Determine the [X, Y] coordinate at the center of the cell enclosing the given text.  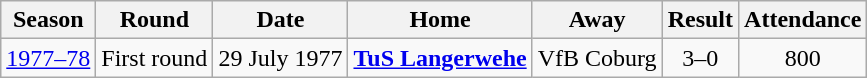
Attendance [803, 20]
Result [700, 20]
Season [48, 20]
29 July 1977 [280, 58]
VfB Coburg [597, 58]
TuS Langerwehe [440, 58]
Home [440, 20]
Away [597, 20]
Date [280, 20]
1977–78 [48, 58]
800 [803, 58]
Round [154, 20]
First round [154, 58]
3–0 [700, 58]
